From the cell containing the given text, extract its center point as (X, Y) coordinate. 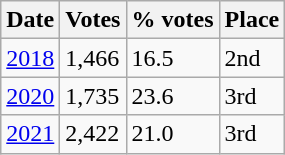
16.5 (172, 58)
2020 (30, 96)
23.6 (172, 96)
% votes (172, 20)
Place (252, 20)
21.0 (172, 134)
1,466 (93, 58)
Votes (93, 20)
2,422 (93, 134)
1,735 (93, 96)
2018 (30, 58)
Date (30, 20)
2nd (252, 58)
2021 (30, 134)
